From the cell containing the given text, extract its center point as [x, y] coordinate. 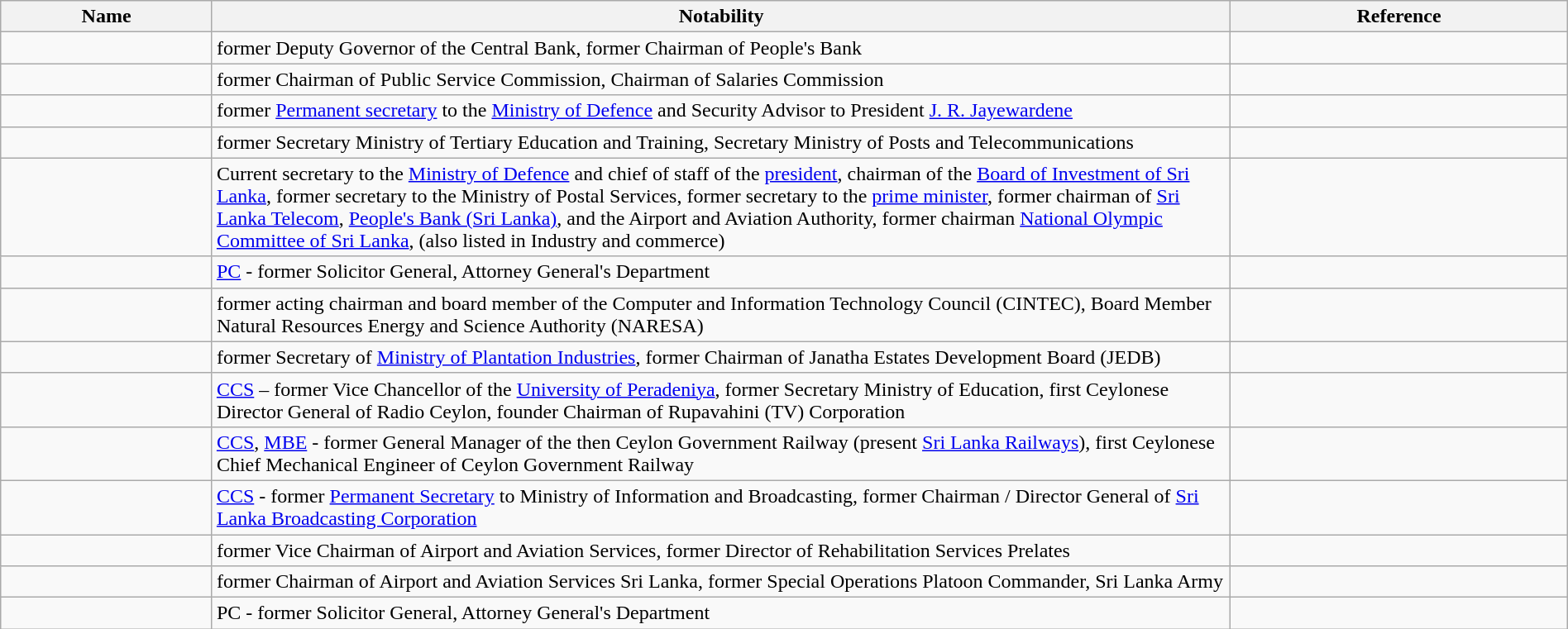
former Deputy Governor of the Central Bank, former Chairman of People's Bank [721, 48]
former Vice Chairman of Airport and Aviation Services, former Director of Rehabilitation Services Prelates [721, 550]
former Chairman of Public Service Commission, Chairman of Salaries Commission [721, 79]
former Chairman of Airport and Aviation Services Sri Lanka, former Special Operations Platoon Commander, Sri Lanka Army [721, 582]
former Permanent secretary to the Ministry of Defence and Security Advisor to President J. R. Jayewardene [721, 111]
Name [107, 17]
former Secretary Ministry of Tertiary Education and Training, Secretary Ministry of Posts and Telecommunications [721, 142]
Notability [721, 17]
Reference [1399, 17]
former Secretary of Ministry of Plantation Industries, former Chairman of Janatha Estates Development Board (JEDB) [721, 357]
